Return [X, Y] of the center of cell containing provided text 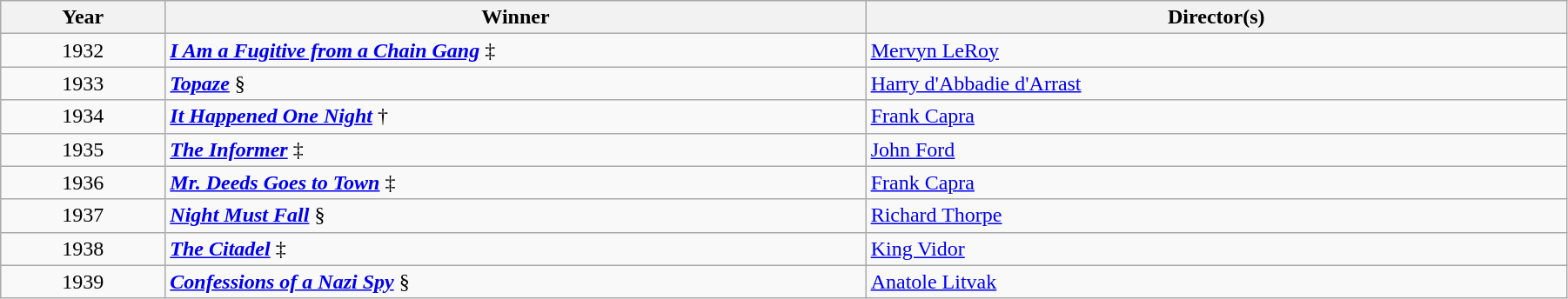
1935 [84, 149]
1936 [84, 183]
Winner [515, 17]
The Citadel ‡ [515, 249]
It Happened One Night † [515, 116]
John Ford [1216, 149]
Anatole Litvak [1216, 282]
Richard Thorpe [1216, 216]
Director(s) [1216, 17]
Topaze § [515, 83]
1939 [84, 282]
Mr. Deeds Goes to Town ‡ [515, 183]
Year [84, 17]
1932 [84, 50]
Night Must Fall § [515, 216]
Mervyn LeRoy [1216, 50]
1937 [84, 216]
King Vidor [1216, 249]
Harry d'Abbadie d'Arrast [1216, 83]
1934 [84, 116]
I Am a Fugitive from a Chain Gang ‡ [515, 50]
The Informer ‡ [515, 149]
1933 [84, 83]
Confessions of a Nazi Spy § [515, 282]
1938 [84, 249]
